Capture the cell that displays the provided text and extract its [X, Y] central coordinate. 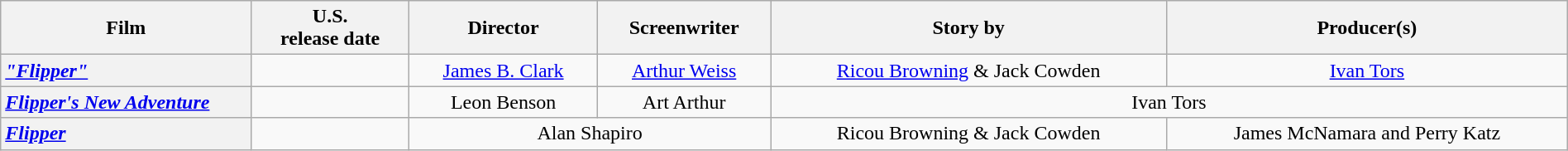
Leon Benson [504, 102]
Story by [969, 28]
James B. Clark [504, 71]
U.S. release date [331, 28]
Film [126, 28]
"Flipper" [126, 71]
Alan Shapiro [590, 134]
Flipper [126, 134]
Art Arthur [685, 102]
Arthur Weiss [685, 71]
Producer(s) [1368, 28]
Screenwriter [685, 28]
Flipper's New Adventure [126, 102]
James McNamara and Perry Katz [1368, 134]
Director [504, 28]
